Search for the cell housing the specified text and yield its [x, y] center coordinate. 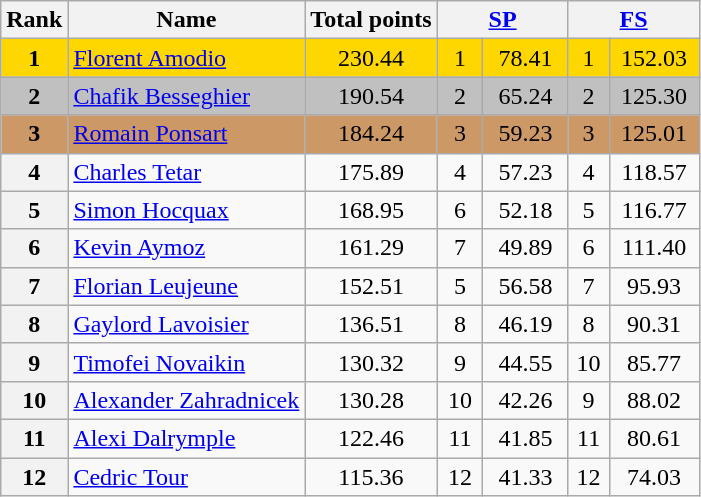
Chafik Besseghier [186, 96]
116.77 [654, 210]
95.93 [654, 286]
41.85 [526, 438]
Simon Hocquax [186, 210]
152.03 [654, 58]
Gaylord Lavoisier [186, 324]
115.36 [371, 477]
44.55 [526, 362]
59.23 [526, 134]
152.51 [371, 286]
118.57 [654, 172]
SP [502, 20]
90.31 [654, 324]
Romain Ponsart [186, 134]
184.24 [371, 134]
Timofei Novaikin [186, 362]
190.54 [371, 96]
125.01 [654, 134]
168.95 [371, 210]
130.32 [371, 362]
Rank [34, 20]
Name [186, 20]
125.30 [654, 96]
80.61 [654, 438]
122.46 [371, 438]
136.51 [371, 324]
FS [634, 20]
65.24 [526, 96]
78.41 [526, 58]
42.26 [526, 400]
230.44 [371, 58]
161.29 [371, 248]
Charles Tetar [186, 172]
88.02 [654, 400]
Florent Amodio [186, 58]
Cedric Tour [186, 477]
111.40 [654, 248]
57.23 [526, 172]
Alexi Dalrymple [186, 438]
46.19 [526, 324]
52.18 [526, 210]
Total points [371, 20]
49.89 [526, 248]
85.77 [654, 362]
56.58 [526, 286]
175.89 [371, 172]
Florian Leujeune [186, 286]
74.03 [654, 477]
41.33 [526, 477]
Alexander Zahradnicek [186, 400]
Kevin Aymoz [186, 248]
130.28 [371, 400]
